Search for the cell housing the specified text and yield its [X, Y] center coordinate. 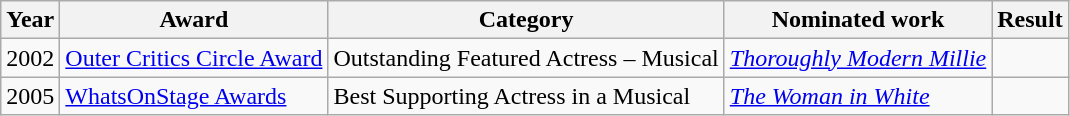
WhatsOnStage Awards [194, 96]
2005 [30, 96]
Category [526, 20]
Thoroughly Modern Millie [858, 58]
Award [194, 20]
Year [30, 20]
2002 [30, 58]
The Woman in White [858, 96]
Outstanding Featured Actress – Musical [526, 58]
Outer Critics Circle Award [194, 58]
Best Supporting Actress in a Musical [526, 96]
Nominated work [858, 20]
Result [1030, 20]
